Return the (X, Y) coordinate for the center point of the cell that contains the specified text.  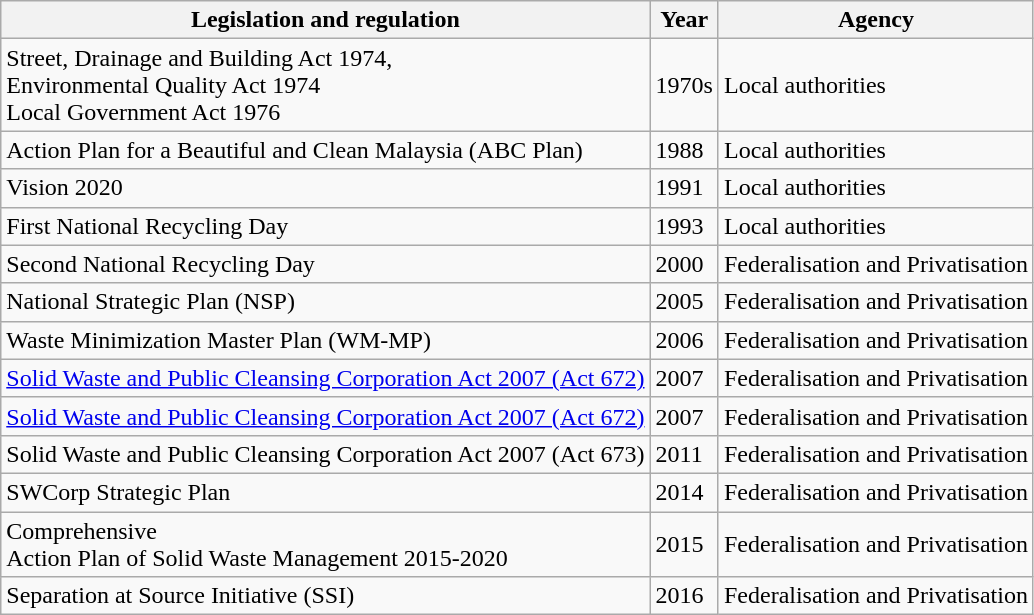
2014 (684, 492)
Waste Minimization Master Plan (WM-MP) (326, 340)
1993 (684, 226)
Solid Waste and Public Cleansing Corporation Act 2007 (Act 673) (326, 454)
National Strategic Plan (NSP) (326, 302)
Legislation and regulation (326, 20)
Vision 2020 (326, 188)
First National Recycling Day (326, 226)
1970s (684, 85)
2015 (684, 544)
1991 (684, 188)
Year (684, 20)
1988 (684, 150)
Street, Drainage and Building Act 1974,Environmental Quality Act 1974Local Government Act 1976 (326, 85)
Second National Recycling Day (326, 264)
ComprehensiveAction Plan of Solid Waste Management 2015-2020 (326, 544)
2016 (684, 596)
2000 (684, 264)
SWCorp Strategic Plan (326, 492)
2006 (684, 340)
Action Plan for a Beautiful and Clean Malaysia (ABC Plan) (326, 150)
Agency (876, 20)
Separation at Source Initiative (SSI) (326, 596)
2011 (684, 454)
2005 (684, 302)
